Locate the cell with the specified text and output its (x, y) center coordinate. 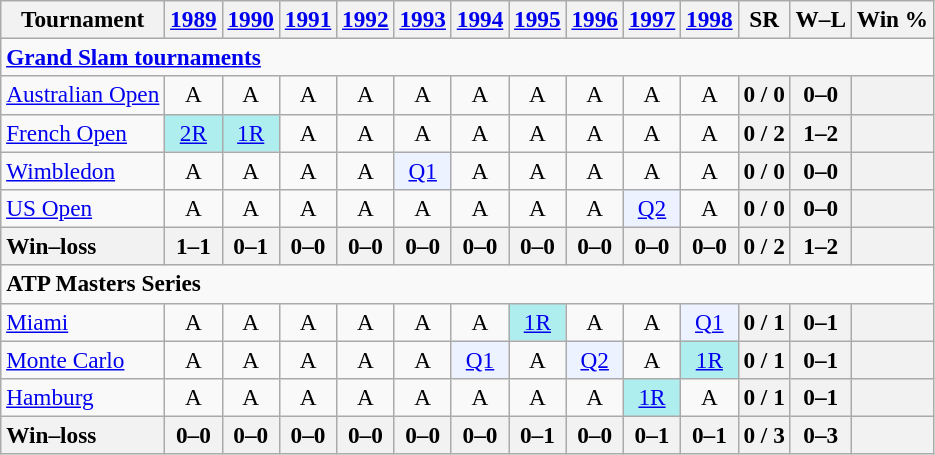
2R (194, 133)
Tournament (83, 19)
1996 (594, 19)
1995 (538, 19)
0 / 3 (764, 435)
Grand Slam tournaments (468, 57)
1992 (366, 19)
1991 (308, 19)
1997 (652, 19)
ATP Masters Series (468, 284)
French Open (83, 133)
Wimbledon (83, 170)
W–L (820, 19)
1994 (480, 19)
Win % (892, 19)
1993 (422, 19)
1989 (194, 19)
1998 (710, 19)
1990 (250, 19)
Australian Open (83, 95)
Miami (83, 322)
Monte Carlo (83, 359)
1–1 (194, 246)
US Open (83, 208)
Hamburg (83, 397)
0–3 (820, 435)
SR (764, 19)
